Identify which cell holds the provided text, then report its [X, Y] central coordinate. 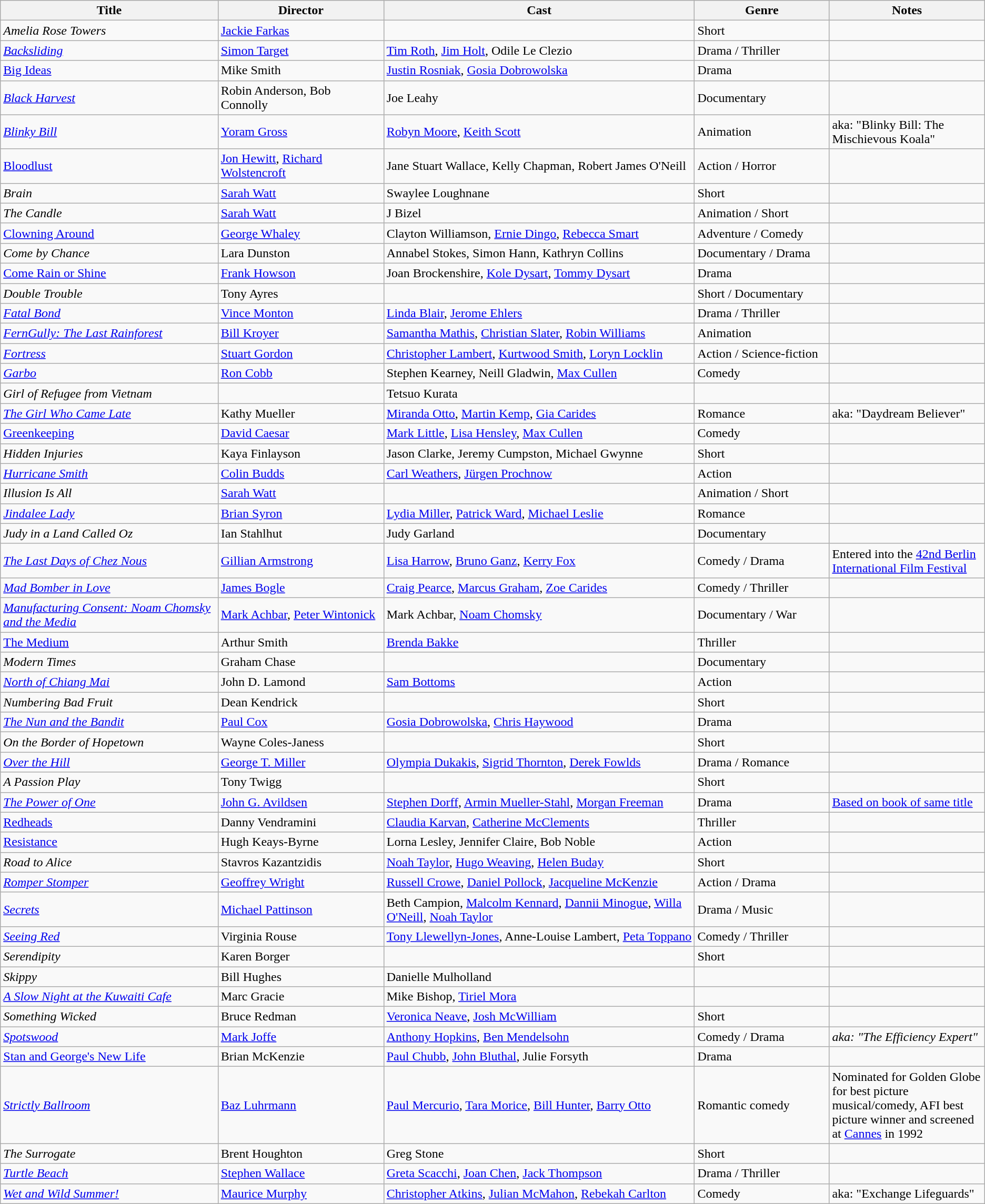
Kaya Finlayson [301, 453]
John G. Avildsen [301, 802]
Beth Campion, Malcolm Kennard, Dannii Minogue, Willa O'Neill, Noah Taylor [539, 909]
Gosia Dobrowolska, Chris Haywood [539, 722]
The Nun and the Bandit [109, 722]
Come Rain or Shine [109, 273]
Claudia Karvan, Catherine McClements [539, 822]
George T. Miller [301, 762]
Documentary / War [762, 614]
Road to Alice [109, 862]
Title [109, 11]
Paul Mercurio, Tara Morice, Bill Hunter, Barry Otto [539, 1105]
Ian Stahlhut [301, 533]
aka: "Blinky Bill: The Mischievous Koala" [907, 131]
The Candle [109, 213]
Maurice Murphy [301, 1193]
Action / Horror [762, 166]
Danny Vendramini [301, 822]
Gillian Armstrong [301, 561]
Virginia Rouse [301, 936]
Redheads [109, 822]
Mark Joffe [301, 1037]
Stan and George's New Life [109, 1057]
Lorna Lesley, Jennifer Claire, Bob Noble [539, 842]
Brian McKenzie [301, 1057]
Amelia Rose Towers [109, 31]
Samantha Mathis, Christian Slater, Robin Williams [539, 333]
Tim Roth, Jim Holt, Odile Le Clezio [539, 50]
David Caesar [301, 433]
Anthony Hopkins, Ben Mendelsohn [539, 1037]
Russell Crowe, Daniel Pollock, Jacqueline McKenzie [539, 882]
Entered into the 42nd Berlin International Film Festival [907, 561]
Vince Monton [301, 313]
Hidden Injuries [109, 453]
Jane Stuart Wallace, Kelly Chapman, Robert James O'Neill [539, 166]
Noah Taylor, Hugo Weaving, Helen Buday [539, 862]
Black Harvest [109, 98]
Graham Chase [301, 662]
Serendipity [109, 956]
Adventure / Comedy [762, 233]
Stephen Dorff, Armin Mueller-Stahl, Morgan Freeman [539, 802]
Over the Hill [109, 762]
Christopher Atkins, Julian McMahon, Rebekah Carlton [539, 1193]
Notes [907, 11]
Jindalee Lady [109, 513]
The Girl Who Came Late [109, 413]
North of Chiang Mai [109, 682]
Stuart Gordon [301, 353]
Double Trouble [109, 293]
Genre [762, 11]
Frank Howson [301, 273]
Sam Bottoms [539, 682]
Manufacturing Consent: Noam Chomsky and the Media [109, 614]
Resistance [109, 842]
A Passion Play [109, 782]
Mark Little, Lisa Hensley, Max Cullen [539, 433]
Brian Syron [301, 513]
Greg Stone [539, 1154]
Annabel Stokes, Simon Hann, Kathryn Collins [539, 253]
Mike Bishop, Tiriel Mora [539, 997]
Stephen Kearney, Neill Gladwin, Max Cullen [539, 373]
The Last Days of Chez Nous [109, 561]
Linda Blair, Jerome Ehlers [539, 313]
Judy Garland [539, 533]
Big Ideas [109, 70]
Tony Twigg [301, 782]
Strictly Ballroom [109, 1105]
Jon Hewitt, Richard Wolstencroft [301, 166]
Greenkeeping [109, 433]
Greta Scacchi, Joan Chen, Jack Thompson [539, 1173]
Colin Budds [301, 473]
Jackie Farkas [301, 31]
Brain [109, 193]
Mark Achbar, Noam Chomsky [539, 614]
The Power of One [109, 802]
A Slow Night at the Kuwaiti Cafe [109, 997]
Modern Times [109, 662]
Romper Stomper [109, 882]
Clowning Around [109, 233]
Miranda Otto, Martin Kemp, Gia Carides [539, 413]
Tony Llewellyn-Jones, Anne-Louise Lambert, Peta Toppano [539, 936]
Fortress [109, 353]
Danielle Mulholland [539, 977]
Secrets [109, 909]
Wayne Coles-Janess [301, 742]
Girl of Refugee from Vietnam [109, 393]
John D. Lamond [301, 682]
Marc Gracie [301, 997]
Kathy Mueller [301, 413]
Drama / Romance [762, 762]
Mad Bomber in Love [109, 588]
Ron Cobb [301, 373]
On the Border of Hopetown [109, 742]
Arthur Smith [301, 642]
Bloodlust [109, 166]
Based on book of same title [907, 802]
Romantic comedy [762, 1105]
Bill Kroyer [301, 333]
Tetsuo Kurata [539, 393]
Drama / Music [762, 909]
Seeing Red [109, 936]
Stephen Wallace [301, 1173]
Robin Anderson, Bob Connolly [301, 98]
Action / Drama [762, 882]
aka: "Exchange Lifeguards" [907, 1193]
Turtle Beach [109, 1173]
Cast [539, 11]
Paul Chubb, John Bluthal, Julie Forsyth [539, 1057]
Dean Kendrick [301, 702]
Action / Science-fiction [762, 353]
Skippy [109, 977]
Baz Luhrmann [301, 1105]
Carl Weathers, Jürgen Prochnow [539, 473]
Nominated for Golden Globe for best picture musical/comedy, AFI best picture winner and screened at Cannes in 1992 [907, 1105]
Blinky Bill [109, 131]
George Whaley [301, 233]
Numbering Bad Fruit [109, 702]
Justin Rosniak, Gosia Dobrowolska [539, 70]
Karen Borger [301, 956]
Lydia Miller, Patrick Ward, Michael Leslie [539, 513]
Brent Houghton [301, 1154]
Simon Target [301, 50]
Garbo [109, 373]
Illusion Is All [109, 493]
Joan Brockenshire, Kole Dysart, Tommy Dysart [539, 273]
aka: "The Efficiency Expert" [907, 1037]
Clayton Williamson, Ernie Dingo, Rebecca Smart [539, 233]
Director [301, 11]
Spotswood [109, 1037]
Swaylee Loughnane [539, 193]
Something Wicked [109, 1017]
Mark Achbar, Peter Wintonick [301, 614]
Olympia Dukakis, Sigrid Thornton, Derek Fowlds [539, 762]
Bruce Redman [301, 1017]
Bill Hughes [301, 977]
Lara Dunston [301, 253]
Christopher Lambert, Kurtwood Smith, Loryn Locklin [539, 353]
Geoffrey Wright [301, 882]
Judy in a Land Called Oz [109, 533]
Short / Documentary [762, 293]
Craig Pearce, Marcus Graham, Zoe Carides [539, 588]
Tony Ayres [301, 293]
Veronica Neave, Josh McWilliam [539, 1017]
Joe Leahy [539, 98]
J Bizel [539, 213]
Michael Pattinson [301, 909]
Yoram Gross [301, 131]
Hurricane Smith [109, 473]
Lisa Harrow, Bruno Ganz, Kerry Fox [539, 561]
Wet and Wild Summer! [109, 1193]
Hugh Keays-Byrne [301, 842]
Backsliding [109, 50]
FernGully: The Last Rainforest [109, 333]
The Surrogate [109, 1154]
aka: "Daydream Believer" [907, 413]
Documentary / Drama [762, 253]
The Medium [109, 642]
Fatal Bond [109, 313]
Paul Cox [301, 722]
Robyn Moore, Keith Scott [539, 131]
Mike Smith [301, 70]
Come by Chance [109, 253]
Brenda Bakke [539, 642]
Stavros Kazantzidis [301, 862]
James Bogle [301, 588]
Jason Clarke, Jeremy Cumpston, Michael Gwynne [539, 453]
